Find where the given text appears and provide that cell's center as (x, y) coordinate. 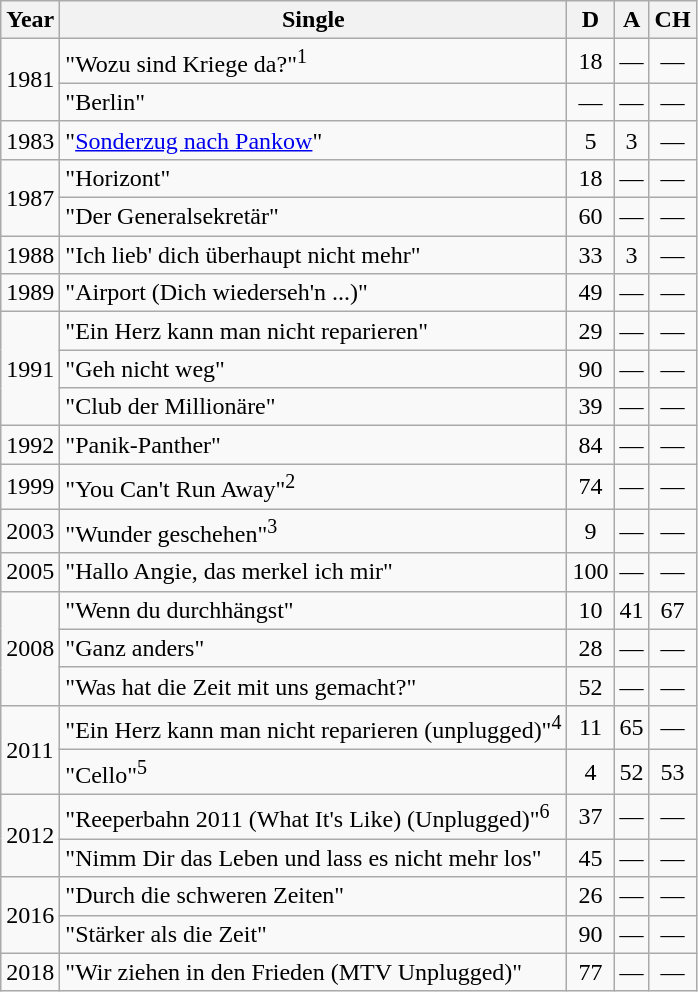
65 (632, 728)
"Club der Millionäre" (314, 407)
"Airport (Dich wiederseh'n ...)" (314, 293)
67 (672, 610)
9 (590, 532)
26 (590, 896)
"Der Generalsekretär" (314, 217)
4 (590, 772)
"Reeperbahn 2011 (What It's Like) (Unplugged)"6 (314, 816)
Single (314, 20)
2003 (30, 532)
33 (590, 255)
1983 (30, 140)
1988 (30, 255)
77 (590, 972)
1991 (30, 369)
53 (672, 772)
2016 (30, 915)
74 (590, 486)
37 (590, 816)
1992 (30, 445)
41 (632, 610)
60 (590, 217)
84 (590, 445)
11 (590, 728)
1981 (30, 80)
"Cello"5 (314, 772)
29 (590, 331)
2008 (30, 648)
"Sonderzug nach Pankow" (314, 140)
"Stärker als die Zeit" (314, 934)
1987 (30, 197)
1999 (30, 486)
2018 (30, 972)
D (590, 20)
2011 (30, 750)
"Wunder geschehen"3 (314, 532)
2005 (30, 572)
100 (590, 572)
"Ein Herz kann man nicht reparieren (unplugged)"4 (314, 728)
1989 (30, 293)
"Ganz anders" (314, 648)
"You Can't Run Away"2 (314, 486)
"Wozu sind Kriege da?"1 (314, 62)
5 (590, 140)
10 (590, 610)
"Panik-Panther" (314, 445)
39 (590, 407)
CH (672, 20)
"Durch die schweren Zeiten" (314, 896)
"Ich lieb' dich überhaupt nicht mehr" (314, 255)
"Wir ziehen in den Frieden (MTV Unplugged)" (314, 972)
"Was hat die Zeit mit uns gemacht?" (314, 686)
"Horizont" (314, 178)
A (632, 20)
"Geh nicht weg" (314, 369)
"Hallo Angie, das merkel ich mir" (314, 572)
"Ein Herz kann man nicht reparieren" (314, 331)
2012 (30, 836)
Year (30, 20)
49 (590, 293)
"Berlin" (314, 102)
"Wenn du durchhängst" (314, 610)
"Nimm Dir das Leben und lass es nicht mehr los" (314, 858)
28 (590, 648)
45 (590, 858)
